Determine the (X, Y) coordinate at the center of the cell enclosing the given text.  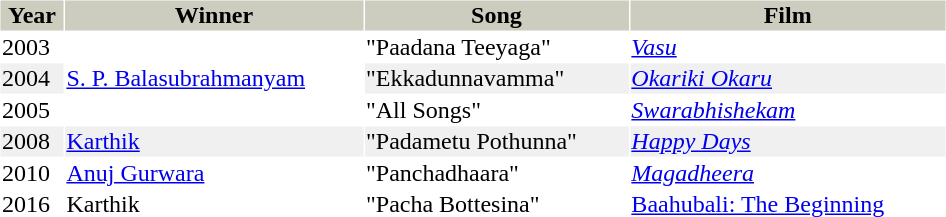
"Paadana Teeyaga" (496, 47)
Okariki Okaru (788, 79)
Film (788, 15)
"Ekkadunnavamma" (496, 79)
Anuj Gurwara (214, 173)
2010 (32, 173)
"Panchadhaara" (496, 173)
"All Songs" (496, 110)
Vasu (788, 47)
"Padametu Pothunna" (496, 141)
Song (496, 15)
2005 (32, 110)
Happy Days (788, 141)
Year (32, 15)
2008 (32, 141)
Winner (214, 15)
Karthik (214, 141)
2004 (32, 79)
S. P. Balasubrahmanyam (214, 78)
2003 (32, 47)
Magadheera (788, 173)
Swarabhishekam (788, 110)
